Return the (x, y) coordinate for the center point of the cell that contains the specified text.  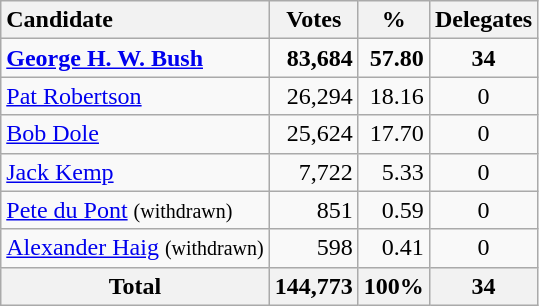
0.59 (394, 210)
598 (314, 248)
17.70 (394, 134)
George H. W. Bush (135, 58)
57.80 (394, 58)
0.41 (394, 248)
100% (394, 286)
Candidate (135, 20)
5.33 (394, 172)
25,624 (314, 134)
Alexander Haig (withdrawn) (135, 248)
Delegates (483, 20)
Pete du Pont (withdrawn) (135, 210)
Votes (314, 20)
144,773 (314, 286)
Bob Dole (135, 134)
Total (135, 286)
% (394, 20)
7,722 (314, 172)
18.16 (394, 96)
83,684 (314, 58)
26,294 (314, 96)
Jack Kemp (135, 172)
Pat Robertson (135, 96)
851 (314, 210)
